Extract the (X, Y) coordinate from the center of the cell holding the provided text.  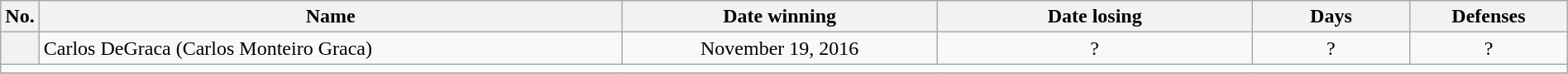
November 19, 2016 (779, 48)
Date losing (1095, 17)
Days (1331, 17)
Date winning (779, 17)
Defenses (1489, 17)
Carlos DeGraca (Carlos Monteiro Graca) (331, 48)
Name (331, 17)
No. (20, 17)
